For the text-containing cell, return its midpoint in [X, Y] coordinate format. 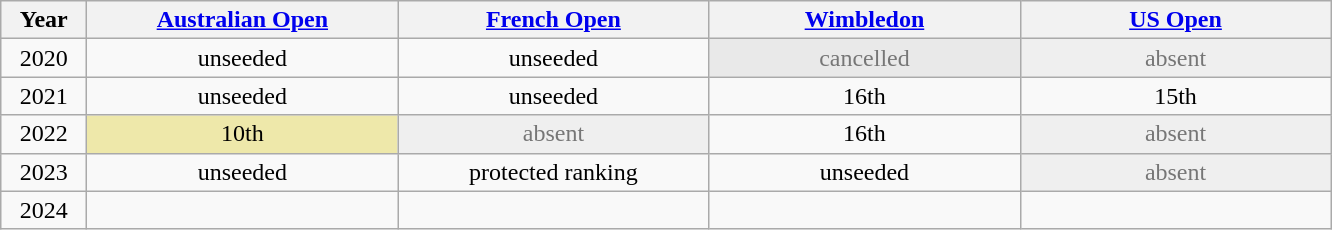
cancelled [864, 58]
2023 [44, 172]
15th [1176, 96]
2021 [44, 96]
10th [242, 134]
protected ranking [554, 172]
US Open [1176, 20]
2020 [44, 58]
French Open [554, 20]
Australian Open [242, 20]
2022 [44, 134]
Wimbledon [864, 20]
Year [44, 20]
2024 [44, 210]
